Return the [x, y] coordinate for the center point of the cell that contains the specified text.  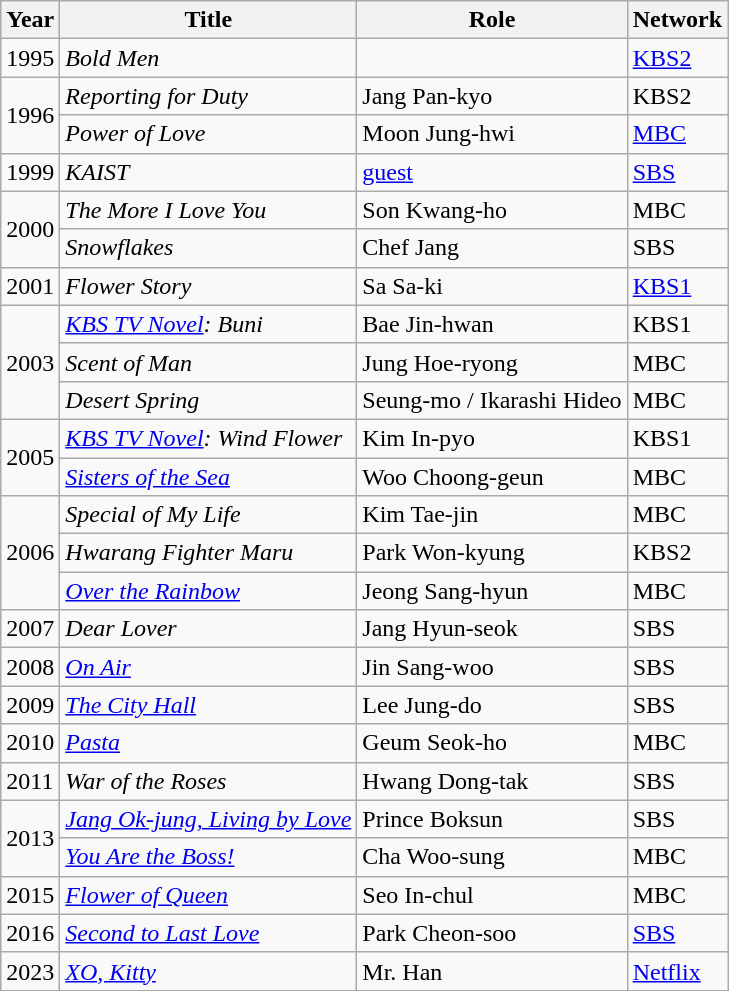
2023 [30, 971]
1996 [30, 115]
2010 [30, 743]
KBS TV Novel: Buni [208, 324]
Special of My Life [208, 515]
2000 [30, 229]
Bae Jin-hwan [492, 324]
Seung-mo / Ikarashi Hideo [492, 400]
Jang Pan-kyo [492, 96]
Jeong Sang-hyun [492, 591]
2005 [30, 457]
Jang Ok-jung, Living by Love [208, 819]
KAIST [208, 172]
2001 [30, 286]
Network [677, 20]
Sisters of the Sea [208, 477]
Park Cheon-soo [492, 933]
2008 [30, 667]
Netflix [677, 971]
Title [208, 20]
The City Hall [208, 705]
Reporting for Duty [208, 96]
Geum Seok-ho [492, 743]
2016 [30, 933]
Jung Hoe-ryong [492, 362]
Kim Tae-jin [492, 515]
2006 [30, 553]
Hwang Dong-tak [492, 781]
Snowflakes [208, 248]
Park Won-kyung [492, 553]
Chef Jang [492, 248]
Moon Jung-hwi [492, 134]
Role [492, 20]
Seo In-chul [492, 895]
Cha Woo-sung [492, 857]
2011 [30, 781]
2013 [30, 838]
Desert Spring [208, 400]
KBS TV Novel: Wind Flower [208, 438]
Jin Sang-woo [492, 667]
Mr. Han [492, 971]
Scent of Man [208, 362]
2015 [30, 895]
Year [30, 20]
guest [492, 172]
Pasta [208, 743]
Second to Last Love [208, 933]
You Are the Boss! [208, 857]
Dear Lover [208, 629]
The More I Love You [208, 210]
2007 [30, 629]
On Air [208, 667]
Over the Rainbow [208, 591]
Jang Hyun-seok [492, 629]
Kim In-pyo [492, 438]
Flower Story [208, 286]
Flower of Queen [208, 895]
War of the Roses [208, 781]
XO, Kitty [208, 971]
2003 [30, 362]
2009 [30, 705]
1999 [30, 172]
Woo Choong-geun [492, 477]
Bold Men [208, 58]
Lee Jung-do [492, 705]
Son Kwang-ho [492, 210]
Power of Love [208, 134]
Sa Sa-ki [492, 286]
1995 [30, 58]
Hwarang Fighter Maru [208, 553]
Prince Boksun [492, 819]
